Find where the given text appears and provide that cell's center as [X, Y] coordinate. 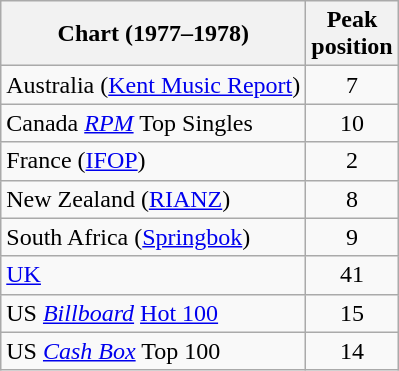
Canada RPM Top Singles [154, 123]
7 [352, 85]
UK [154, 275]
2 [352, 161]
US Cash Box Top 100 [154, 351]
South Africa (Springbok) [154, 237]
10 [352, 123]
France (IFOP) [154, 161]
Chart (1977–1978) [154, 34]
Peakposition [352, 34]
New Zealand (RIANZ) [154, 199]
41 [352, 275]
14 [352, 351]
8 [352, 199]
Australia (Kent Music Report) [154, 85]
9 [352, 237]
US Billboard Hot 100 [154, 313]
15 [352, 313]
